Detect which cell encompasses the target text, then output its (X, Y) center coordinate. 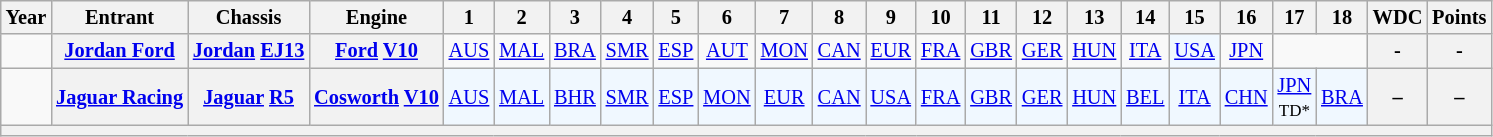
9 (891, 17)
BEL (1145, 97)
Chassis (248, 17)
Jaguar R5 (248, 97)
14 (1145, 17)
4 (628, 17)
15 (1194, 17)
Jordan EJ13 (248, 51)
7 (784, 17)
5 (676, 17)
CHN (1246, 97)
Cosworth V10 (376, 97)
Jaguar Racing (120, 97)
JPN (1246, 51)
JPNTD* (1295, 97)
1 (469, 17)
Entrant (120, 17)
8 (840, 17)
10 (940, 17)
Engine (376, 17)
BHR (575, 97)
Jordan Ford (120, 51)
WDC (1398, 17)
13 (1094, 17)
11 (991, 17)
Ford V10 (376, 51)
Points (1459, 17)
6 (726, 17)
Year (26, 17)
18 (1342, 17)
16 (1246, 17)
17 (1295, 17)
AUT (726, 51)
12 (1042, 17)
3 (575, 17)
2 (522, 17)
